Provide the [X, Y] coordinate of the cell's center where the given text is located.  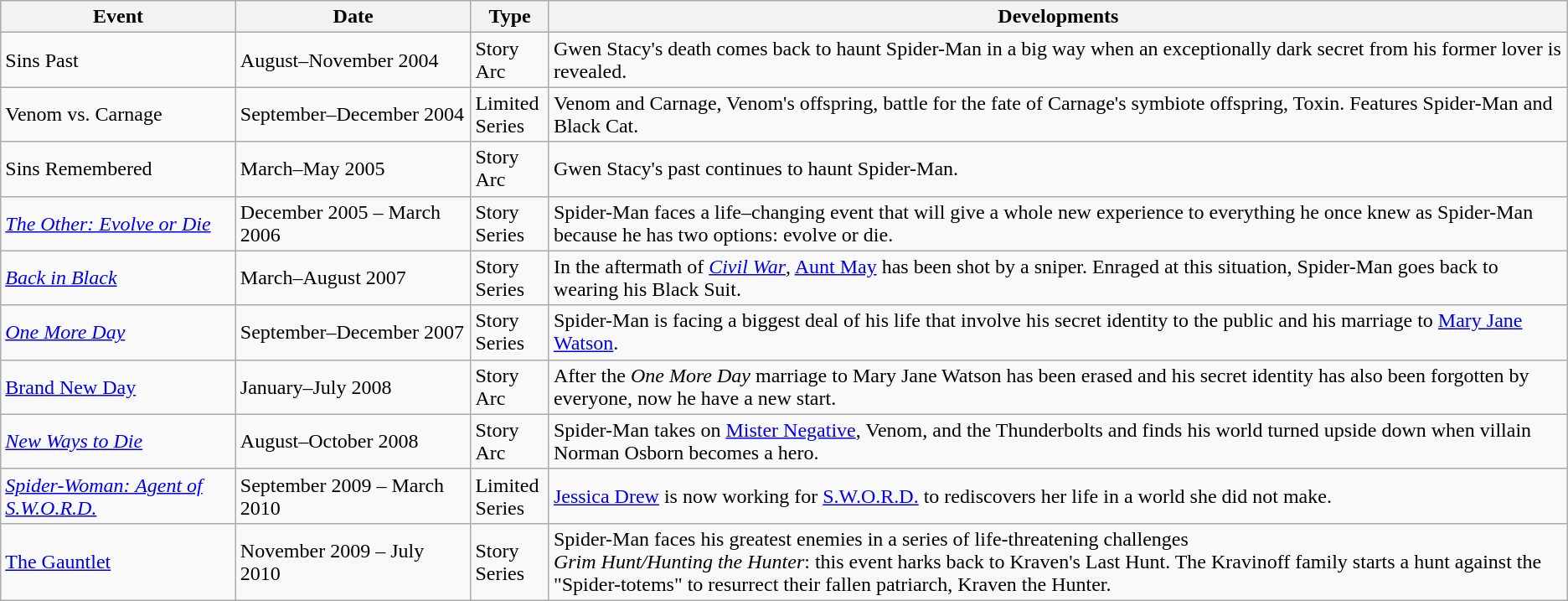
Spider-Woman: Agent of S.W.O.R.D. [119, 496]
Spider-Man takes on Mister Negative, Venom, and the Thunderbolts and finds his world turned upside down when villain Norman Osborn becomes a hero. [1058, 441]
One More Day [119, 332]
September–December 2007 [353, 332]
Sins Past [119, 60]
Developments [1058, 17]
March–May 2005 [353, 169]
Sins Remembered [119, 169]
November 2009 – July 2010 [353, 562]
Jessica Drew is now working for S.W.O.R.D. to rediscovers her life in a world she did not make. [1058, 496]
Type [510, 17]
New Ways to Die [119, 441]
In the aftermath of Civil War, Aunt May has been shot by a sniper. Enraged at this situation, Spider-Man goes back to wearing his Black Suit. [1058, 278]
September–December 2004 [353, 114]
August–November 2004 [353, 60]
Back in Black [119, 278]
Event [119, 17]
Spider-Man is facing a biggest deal of his life that involve his secret identity to the public and his marriage to Mary Jane Watson. [1058, 332]
March–August 2007 [353, 278]
Date [353, 17]
January–July 2008 [353, 387]
Venom vs. Carnage [119, 114]
September 2009 – March 2010 [353, 496]
August–October 2008 [353, 441]
December 2005 – March 2006 [353, 223]
The Gauntlet [119, 562]
Gwen Stacy's past continues to haunt Spider-Man. [1058, 169]
Brand New Day [119, 387]
The Other: Evolve or Die [119, 223]
Venom and Carnage, Venom's offspring, battle for the fate of Carnage's symbiote offspring, Toxin. Features Spider-Man and Black Cat. [1058, 114]
Gwen Stacy's death comes back to haunt Spider-Man in a big way when an exceptionally dark secret from his former lover is revealed. [1058, 60]
